Find where the given text appears and provide that cell's center as (X, Y) coordinate. 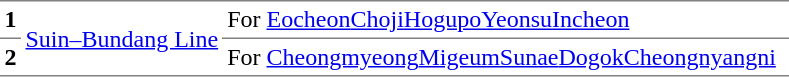
1 (10, 20)
2 (10, 57)
For CheongmyeongMigeumSunaeDogokCheongnyangni (502, 57)
Suin–Bundang Line (122, 38)
For EocheonChojiHogupoYeonsuIncheon (502, 20)
